Scan for the cell matching the given text and deliver its (X, Y) coordinate at center. 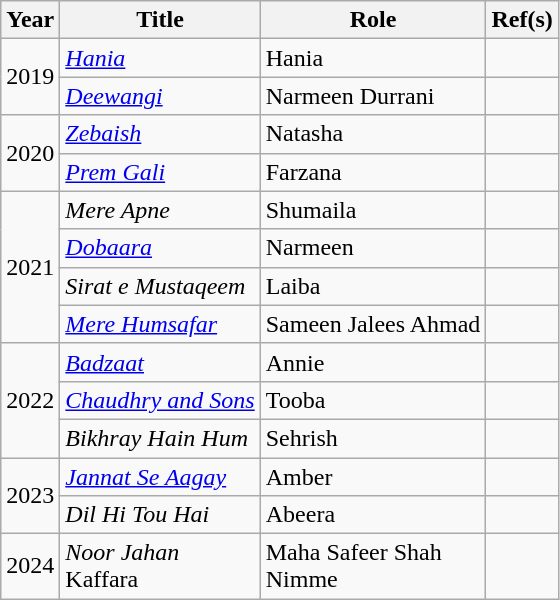
2023 (30, 496)
Tooba (373, 400)
Farzana (373, 172)
Title (160, 20)
Year (30, 20)
Role (373, 20)
Dobaara (160, 248)
Ref(s) (522, 20)
Amber (373, 477)
Dil Hi Tou Hai (160, 515)
2022 (30, 400)
Sameen Jalees Ahmad (373, 324)
2019 (30, 77)
Jannat Se Aagay (160, 477)
Badzaat (160, 362)
Mere Humsafar (160, 324)
Noor JahanKaffara (160, 566)
Prem Gali (160, 172)
Laiba (373, 286)
Mere Apne (160, 210)
Maha Safeer ShahNimme (373, 566)
Bikhray Hain Hum (160, 438)
Narmeen Durrani (373, 96)
Annie (373, 362)
Abeera (373, 515)
Sirat e Mustaqeem (160, 286)
Narmeen (373, 248)
Natasha (373, 134)
2024 (30, 566)
Sehrish (373, 438)
2020 (30, 153)
Deewangi (160, 96)
2021 (30, 267)
Chaudhry and Sons (160, 400)
Zebaish (160, 134)
Shumaila (373, 210)
